Search for the cell housing the specified text and yield its (X, Y) center coordinate. 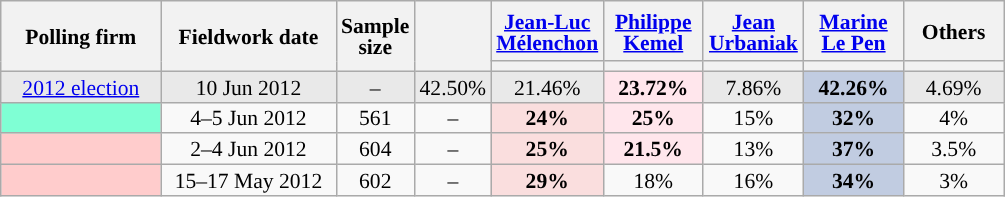
29% (547, 180)
4–5 Jun 2012 (248, 118)
Marine Le Pen (853, 31)
18% (653, 180)
42.50% (452, 86)
10 Jun 2012 (248, 86)
3.5% (954, 150)
Others (954, 31)
16% (753, 180)
Polling firm (81, 36)
Jean Urbaniak (753, 31)
3% (954, 180)
21.46% (547, 86)
23.72% (653, 86)
2012 election (81, 86)
Fieldwork date (248, 36)
42.26% (853, 86)
34% (853, 180)
Samplesize (375, 36)
15% (753, 118)
4% (954, 118)
2–4 Jun 2012 (248, 150)
Philippe Kemel (653, 31)
4.69% (954, 86)
21.5% (653, 150)
15–17 May 2012 (248, 180)
602 (375, 180)
24% (547, 118)
Jean-Luc Mélenchon (547, 31)
604 (375, 150)
7.86% (753, 86)
561 (375, 118)
37% (853, 150)
32% (853, 118)
13% (753, 150)
